For the text-containing cell, return its midpoint in (x, y) coordinate format. 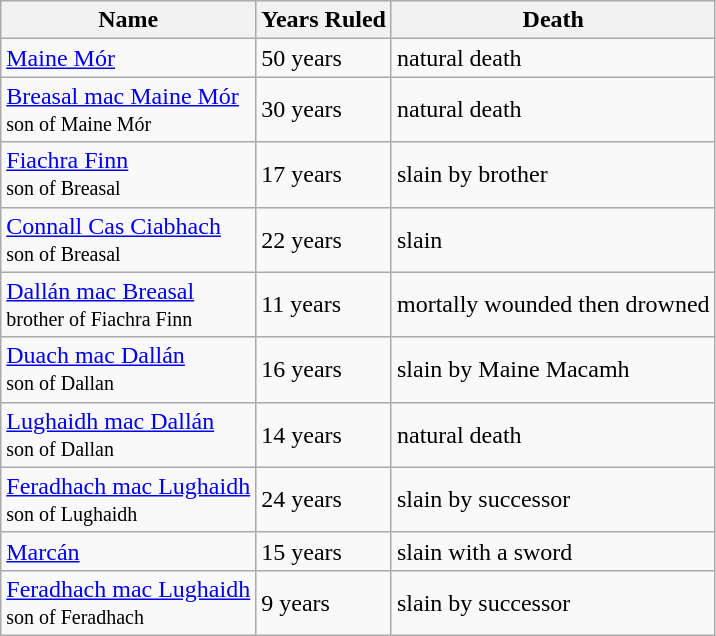
slain by brother (553, 174)
14 years (324, 434)
mortally wounded then drowned (553, 304)
Feradhach mac Lughaidhson of Lughaidh (128, 500)
Death (553, 20)
Marcán (128, 551)
Duach mac Dallánson of Dallan (128, 370)
Lughaidh mac Dallánson of Dallan (128, 434)
Name (128, 20)
Feradhach mac Lughaidhson of Feradhach (128, 602)
Years Ruled (324, 20)
50 years (324, 58)
15 years (324, 551)
Maine Mór (128, 58)
16 years (324, 370)
Breasal mac Maine Mórson of Maine Mór (128, 110)
Fiachra Finnson of Breasal (128, 174)
slain with a sword (553, 551)
17 years (324, 174)
11 years (324, 304)
Connall Cas Ciabhachson of Breasal (128, 240)
24 years (324, 500)
slain (553, 240)
30 years (324, 110)
Dallán mac Breasalbrother of Fiachra Finn (128, 304)
9 years (324, 602)
slain by Maine Macamh (553, 370)
22 years (324, 240)
